Scan for the cell matching the given text and deliver its [X, Y] coordinate at center. 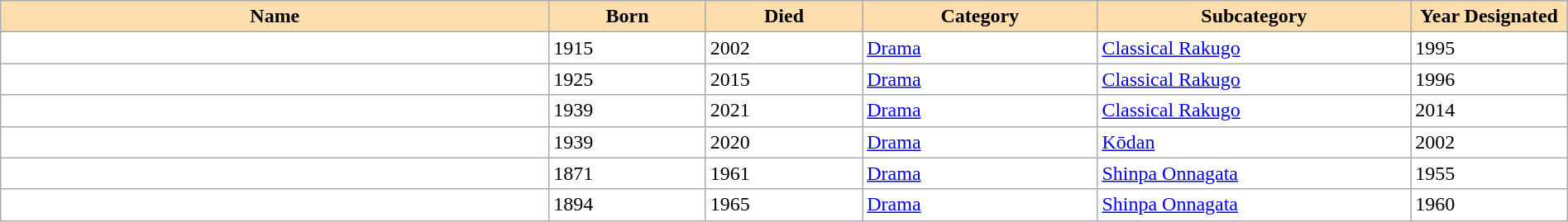
1955 [1489, 173]
Born [627, 17]
1915 [627, 48]
1961 [784, 173]
1871 [627, 173]
1965 [784, 205]
Name [275, 17]
1925 [627, 79]
2020 [784, 142]
2015 [784, 79]
Year Designated [1489, 17]
1960 [1489, 205]
2021 [784, 111]
Category [980, 17]
1995 [1489, 48]
Died [784, 17]
1996 [1489, 79]
Kōdan [1254, 142]
2014 [1489, 111]
Subcategory [1254, 17]
1894 [627, 205]
